Detect which cell encompasses the target text, then output its [x, y] center coordinate. 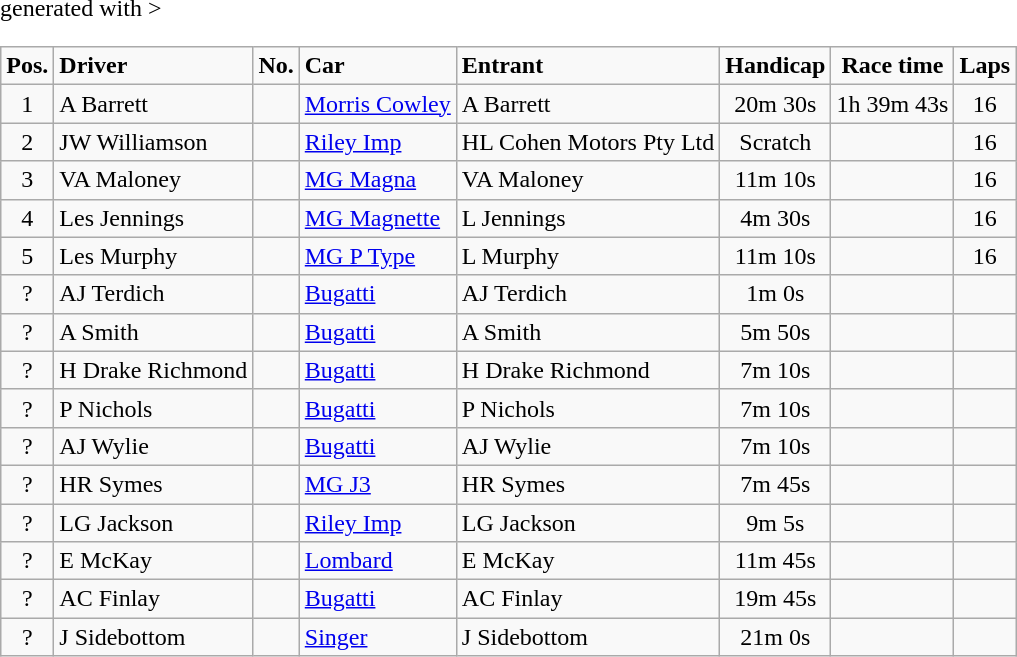
MG Magnette [378, 218]
19m 45s [776, 599]
Scratch [776, 142]
2 [28, 142]
21m 0s [776, 637]
4 [28, 218]
3 [28, 180]
5 [28, 256]
Driver [154, 66]
20m 30s [776, 104]
Les Murphy [154, 256]
11m 45s [776, 561]
9m 5s [776, 523]
Laps [985, 66]
1h 39m 43s [892, 104]
Pos. [28, 66]
Lombard [378, 561]
MG J3 [378, 484]
1 [28, 104]
Car [378, 66]
4m 30s [776, 218]
L Jennings [588, 218]
HL Cohen Motors Pty Ltd [588, 142]
Entrant [588, 66]
MG P Type [378, 256]
MG Magna [378, 180]
7m 45s [776, 484]
Singer [378, 637]
L Murphy [588, 256]
1m 0s [776, 294]
Handicap [776, 66]
Race time [892, 66]
JW Williamson [154, 142]
5m 50s [776, 332]
Les Jennings [154, 218]
Morris Cowley [378, 104]
No. [276, 66]
